Locate the cell with the specified text and output its (X, Y) center coordinate. 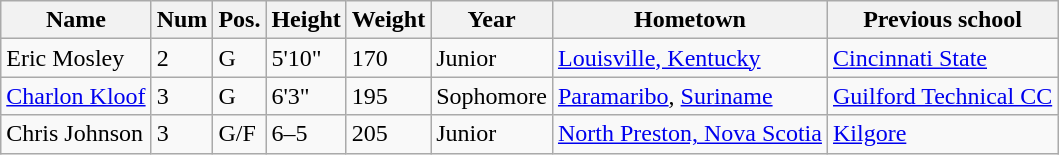
Kilgore (942, 134)
Charlon Kloof (76, 96)
Chris Johnson (76, 134)
Hometown (690, 20)
Height (306, 20)
Sophomore (492, 96)
Pos. (240, 20)
195 (388, 96)
North Preston, Nova Scotia (690, 134)
Previous school (942, 20)
Eric Mosley (76, 58)
205 (388, 134)
170 (388, 58)
Cincinnati State (942, 58)
6–5 (306, 134)
Louisville, Kentucky (690, 58)
6'3" (306, 96)
Weight (388, 20)
Paramaribo, Suriname (690, 96)
G/F (240, 134)
Name (76, 20)
Year (492, 20)
Num (182, 20)
Guilford Technical CC (942, 96)
2 (182, 58)
5'10" (306, 58)
